Detect which cell encompasses the target text, then output its (x, y) center coordinate. 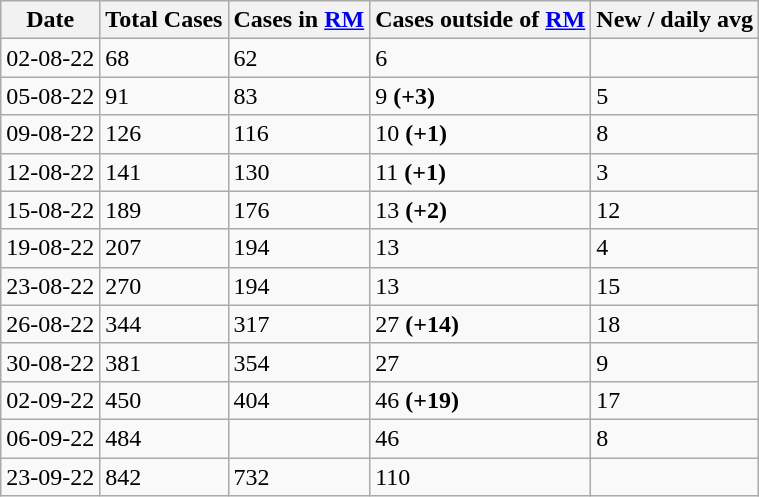
Cases in RM (299, 20)
83 (299, 96)
New / daily avg (675, 20)
5 (675, 96)
484 (164, 438)
12-08-22 (50, 172)
17 (675, 400)
23-08-22 (50, 286)
46 (480, 438)
381 (164, 362)
05-08-22 (50, 96)
23-09-22 (50, 477)
317 (299, 324)
09-08-22 (50, 134)
10 (+1) (480, 134)
Total Cases (164, 20)
11 (+1) (480, 172)
06-09-22 (50, 438)
12 (675, 210)
62 (299, 58)
46 (+19) (480, 400)
130 (299, 172)
02-09-22 (50, 400)
176 (299, 210)
450 (164, 400)
68 (164, 58)
3 (675, 172)
Cases outside of RM (480, 20)
27 (+14) (480, 324)
91 (164, 96)
13 (+2) (480, 210)
6 (480, 58)
141 (164, 172)
15 (675, 286)
126 (164, 134)
207 (164, 248)
116 (299, 134)
18 (675, 324)
Date (50, 20)
9 (675, 362)
842 (164, 477)
189 (164, 210)
19-08-22 (50, 248)
27 (480, 362)
354 (299, 362)
26-08-22 (50, 324)
02-08-22 (50, 58)
732 (299, 477)
9 (+3) (480, 96)
344 (164, 324)
30-08-22 (50, 362)
15-08-22 (50, 210)
270 (164, 286)
4 (675, 248)
404 (299, 400)
110 (480, 477)
